For the text-containing cell, return its midpoint in (x, y) coordinate format. 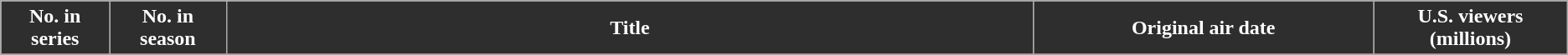
No. inseries (55, 28)
Title (630, 28)
No. inseason (168, 28)
U.S. viewers(millions) (1471, 28)
Original air date (1204, 28)
